Search for the cell housing the specified text and yield its (x, y) center coordinate. 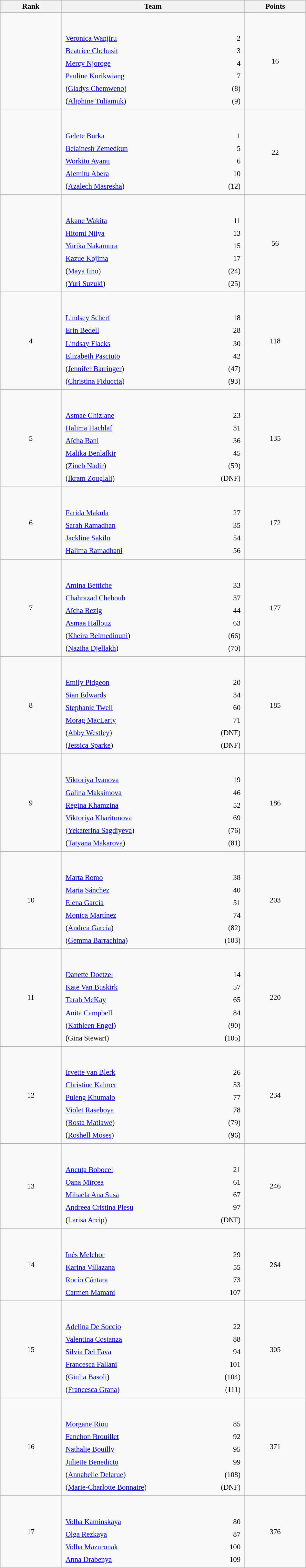
Karina Villazana (134, 1267)
264 (275, 1265)
65 (219, 1000)
31 (216, 428)
Kate Van Buskirk (130, 987)
(Giulia Basoli) (131, 1377)
3 (229, 51)
71 (216, 720)
220 (275, 998)
30 (225, 343)
Volha Kaminskaya (136, 1522)
Anna Drabenya (136, 1559)
Monica Martínez (132, 915)
Anita Campbell (130, 1012)
Rocío Cántara (134, 1280)
(59) (216, 466)
Amina Bettiche (136, 585)
Beatrice Chebusit (139, 51)
(25) (223, 284)
57 (219, 987)
18 (225, 318)
2 (229, 38)
(Maya Iino) (133, 271)
52 (227, 805)
1 (225, 136)
(Christina Fiduccia) (135, 381)
73 (223, 1280)
12 (31, 1095)
28 (225, 330)
Morgane Riou (134, 1424)
8 (31, 705)
(108) (223, 1474)
(Zineb Nadir) (126, 466)
Galina Maksimova (137, 793)
20 (216, 683)
(70) (226, 648)
34 (216, 695)
Asmae Ghizlane 23 Halima Hachlaf 31 Aïcha Bani 36 Malika Benlafkir 45 (Zineb Nadir) (59) (Ikram Zouglali) (DNF) (153, 438)
51 (222, 902)
92 (223, 1437)
45 (216, 453)
Morag MacLarty (126, 720)
Lindsey Scherf (135, 318)
88 (221, 1339)
54 (229, 538)
101 (221, 1365)
44 (226, 610)
107 (223, 1292)
172 (275, 523)
9 (31, 803)
61 (221, 1182)
Farida Makula 27 Sarah Ramadhan 35 Jackline Sakilu 54 Halima Ramadhani 56 (153, 523)
87 (225, 1534)
Akane Wakita 11 Hitomi Niiya 13 Yurika Nakamura 15 Kazue Kojima 17 (Maya Iino) (24) (Yuri Suzuki) (25) (153, 243)
42 (225, 356)
26 (223, 1072)
(93) (225, 381)
78 (223, 1110)
40 (222, 890)
Amina Bettiche 33 Chahrazad Cheboub 37 Aïcha Rezig 44 Asmaa Hallouz 63 (Kheira Belmediouni) (66) (Naziha Djellakh) (70) (153, 608)
23 (216, 415)
Halima Ramadhani (139, 551)
38 (222, 877)
(Gladys Chemweno) (139, 89)
Emily Pidgeon 20 Sian Edwards 34 Stephanie Twell 60 Morag MacLarty 71 (Abby Westley) (DNF) (Jessica Sparke) (DNF) (153, 705)
Gelete Burka 1 Belainesh Zemedkun 5 Workitu Ayanu 6 Alemitu Abera 10 (Azalech Masresha) (12) (153, 152)
Puleng Khumalo (133, 1097)
Juliette Benedicto (134, 1462)
Fanchon Brouillet (134, 1437)
Jackline Sakilu (139, 538)
Marta Romo 38 Maria Sánchez 40 Elena García 51 Monica Martínez 74 (Andrea García) (82) (Gemma Barrachina) (103) (153, 900)
Nathalie Bouilly (134, 1449)
Regina Khamzina (137, 805)
46 (227, 793)
Francesca Fallani (131, 1365)
(Gemma Barrachina) (132, 940)
(8) (229, 89)
Erin Bedell (135, 330)
Lindsay Flacks (135, 343)
(81) (227, 843)
(105) (219, 1038)
(82) (222, 928)
(Abby Westley) (126, 733)
67 (221, 1195)
Viktoriya Ivanova 19 Galina Maksimova 46 Regina Khamzina 52 Viktoriya Kharitonova 69 (Yekaterina Sagdiyeva) (76) (Tatyana Makarova) (81) (153, 803)
Akane Wakita (133, 221)
97 (221, 1208)
186 (275, 803)
Oana Mircea (131, 1182)
(Gina Stewart) (130, 1038)
Ancuța Bobocel (131, 1169)
Asmaa Hallouz (136, 623)
19 (227, 780)
(Azalech Masresha) (136, 186)
Sian Edwards (126, 695)
Kazue Kojima (133, 258)
37 (226, 598)
Irvette van Blerk (133, 1072)
Rank (31, 6)
Ancuța Bobocel 21 Oana Mircea 61 Mihaela Ana Susa 67 Andreea Cristina Plesu 97 (Larisa Arcip) (DNF) (153, 1186)
(76) (227, 830)
(Rosta Matlawe) (133, 1123)
74 (222, 915)
Morgane Riou 85 Fanchon Brouillet 92 Nathalie Bouilly 95 Juliette Benedicto 99 (Annabelle Delarue) (108) (Marie-Charlotte Bonnaire) (DNF) (153, 1447)
Sarah Ramadhan (139, 526)
Hitomi Niiya (133, 233)
(Kheira Belmediouni) (136, 636)
Pauline Korikwiang (139, 76)
(79) (223, 1123)
Farida Makula (139, 513)
(12) (225, 186)
(Ikram Zouglali) (126, 478)
Danette Doetzel (130, 975)
Andreea Cristina Plesu (131, 1208)
Lindsey Scherf 18 Erin Bedell 28 Lindsay Flacks 30 Elizabeth Pasciuto 42 (Jennifer Barringer) (47) (Christina Fiduccia) (93) (153, 341)
(24) (223, 271)
Yurika Nakamura (133, 246)
Veronica Wanjiru 2 Beatrice Chebusit 3 Mercy Njoroge 4 Pauline Korikwiang 7 (Gladys Chemweno) (8) (Aliphine Tuliamuk) (9) (153, 61)
Emily Pidgeon (126, 683)
Aïcha Bani (126, 441)
21 (221, 1169)
(104) (221, 1377)
36 (216, 441)
371 (275, 1447)
Inés Melchor 29 Karina Villazana 55 Rocío Cántara 73 Carmen Mamani 107 (153, 1265)
Malika Benlafkir (126, 453)
Olga Rezkaya (136, 1534)
69 (227, 818)
Christine Kalmer (133, 1085)
Adelina De Soccio 22 Valentina Costanza 88 Silvia Del Fava 94 Francesca Fallani 101 (Giulia Basoli) (104) (Francesca Grana) (111) (153, 1349)
29 (223, 1254)
100 (225, 1547)
Tarah McKay (130, 1000)
Inés Melchor (134, 1254)
Team (153, 6)
Workitu Ayanu (136, 161)
(111) (221, 1390)
Aïcha Rezig (136, 610)
Adelina De Soccio (131, 1326)
Volha Mazuronak (136, 1547)
(66) (226, 636)
80 (225, 1522)
(Jennifer Barringer) (135, 369)
95 (223, 1449)
(103) (222, 940)
Mihaela Ana Susa (131, 1195)
Viktoriya Ivanova (137, 780)
246 (275, 1186)
Volha Kaminskaya 80 Olga Rezkaya 87 Volha Mazuronak 100 Anna Drabenya 109 (153, 1532)
(Roshell Moses) (133, 1135)
99 (223, 1462)
33 (226, 585)
(Naziha Djellakh) (136, 648)
Points (275, 6)
(47) (225, 369)
53 (223, 1085)
85 (223, 1424)
234 (275, 1095)
Viktoriya Kharitonova (137, 818)
55 (223, 1267)
(90) (219, 1025)
27 (229, 513)
Veronica Wanjiru (139, 38)
(Yekaterina Sagdiyeva) (137, 830)
Halima Hachlaf (126, 428)
Valentina Costanza (131, 1339)
Alemitu Abera (136, 173)
Irvette van Blerk 26 Christine Kalmer 53 Puleng Khumalo 77 Violet Raseboya 78 (Rosta Matlawe) (79) (Roshell Moses) (96) (153, 1095)
135 (275, 438)
177 (275, 608)
(Tatyana Makarova) (137, 843)
77 (223, 1097)
60 (216, 708)
Belainesh Zemedkun (136, 148)
118 (275, 341)
109 (225, 1559)
Violet Raseboya (133, 1110)
Chahrazad Cheboub (136, 598)
94 (221, 1352)
Asmae Ghizlane (126, 415)
Elizabeth Pasciuto (135, 356)
203 (275, 900)
35 (229, 526)
376 (275, 1532)
(Francesca Grana) (131, 1390)
84 (219, 1012)
(Larisa Arcip) (131, 1220)
Danette Doetzel 14 Kate Van Buskirk 57 Tarah McKay 65 Anita Campbell 84 (Kathleen Engel) (90) (Gina Stewart) (105) (153, 998)
(Yuri Suzuki) (133, 284)
Marta Romo (132, 877)
Mercy Njoroge (139, 64)
Stephanie Twell (126, 708)
(9) (229, 101)
(Jessica Sparke) (126, 745)
Carmen Mamani (134, 1292)
Silvia Del Fava (131, 1352)
Maria Sánchez (132, 890)
305 (275, 1349)
63 (226, 623)
Gelete Burka (136, 136)
(96) (223, 1135)
(Aliphine Tuliamuk) (139, 101)
(Marie-Charlotte Bonnaire) (134, 1487)
(Andrea García) (132, 928)
(Annabelle Delarue) (134, 1474)
185 (275, 705)
Elena García (132, 902)
(Kathleen Engel) (130, 1025)
